Determine the (X, Y) coordinate at the center of the cell enclosing the given text.  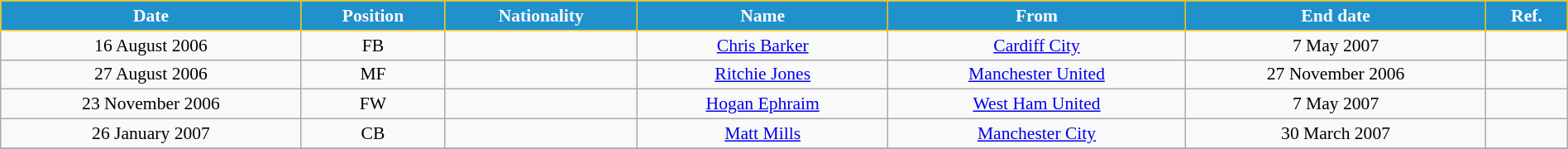
30 March 2007 (1335, 134)
Manchester United (1037, 74)
Ref. (1527, 16)
Date (151, 16)
Hogan Ephraim (762, 104)
CB (373, 134)
MF (373, 74)
Ritchie Jones (762, 74)
Position (373, 16)
16 August 2006 (151, 46)
From (1037, 16)
Nationality (541, 16)
Chris Barker (762, 46)
West Ham United (1037, 104)
27 August 2006 (151, 74)
End date (1335, 16)
26 January 2007 (151, 134)
Cardiff City (1037, 46)
FW (373, 104)
Manchester City (1037, 134)
FB (373, 46)
Name (762, 16)
27 November 2006 (1335, 74)
23 November 2006 (151, 104)
Matt Mills (762, 134)
